Identify which cell holds the provided text, then report its (X, Y) central coordinate. 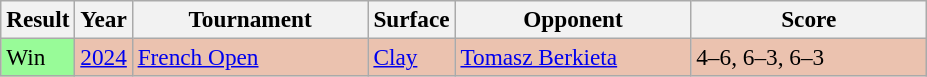
Clay (412, 57)
4–6, 6–3, 6–3 (809, 57)
Result (38, 19)
2024 (104, 57)
Tournament (250, 19)
Tomasz Berkieta (573, 57)
French Open (250, 57)
Surface (412, 19)
Year (104, 19)
Win (38, 57)
Opponent (573, 19)
Score (809, 19)
